Find where the given text appears and provide that cell's center as (X, Y) coordinate. 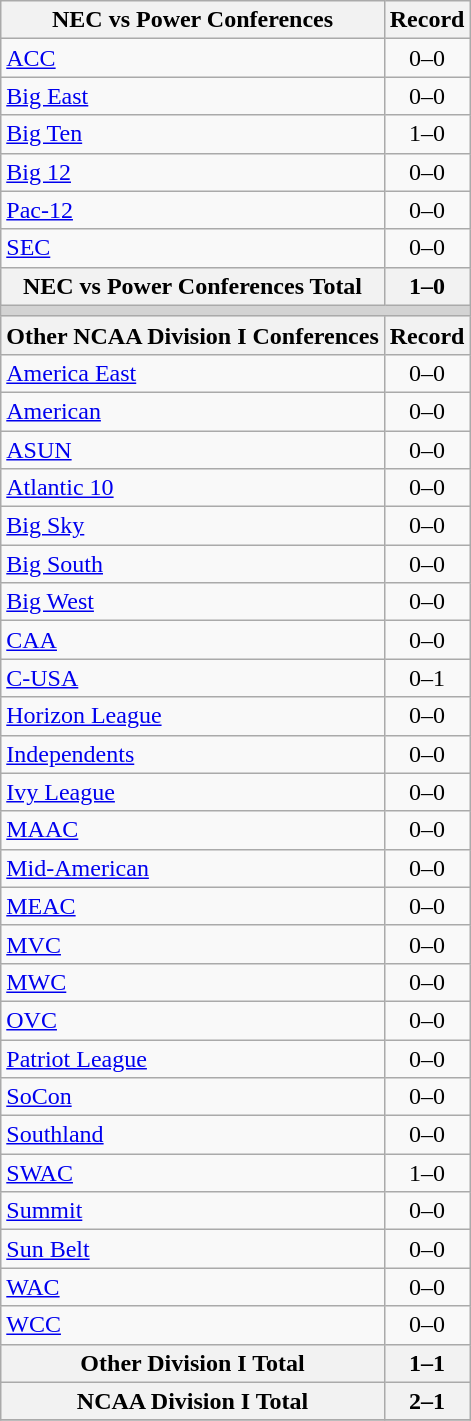
Big Ten (193, 134)
SEC (193, 248)
MVC (193, 944)
Big East (193, 96)
Mid-American (193, 868)
MWC (193, 982)
CAA (193, 640)
SoCon (193, 1097)
Big South (193, 564)
Atlantic 10 (193, 488)
Big 12 (193, 172)
ASUN (193, 449)
1–1 (427, 1363)
American (193, 411)
WCC (193, 1325)
C-USA (193, 678)
WAC (193, 1287)
America East (193, 373)
Big Sky (193, 526)
Independents (193, 754)
Southland (193, 1135)
Summit (193, 1211)
OVC (193, 1020)
NEC vs Power Conferences Total (193, 286)
Big West (193, 602)
NEC vs Power Conferences (193, 20)
ACC (193, 58)
Sun Belt (193, 1249)
Patriot League (193, 1059)
NCAA Division I Total (193, 1401)
Ivy League (193, 792)
2–1 (427, 1401)
Other NCAA Division I Conferences (193, 335)
0–1 (427, 678)
Horizon League (193, 716)
MAAC (193, 830)
Pac-12 (193, 210)
MEAC (193, 906)
Other Division I Total (193, 1363)
SWAC (193, 1173)
